Find where the given text appears and provide that cell's center as [X, Y] coordinate. 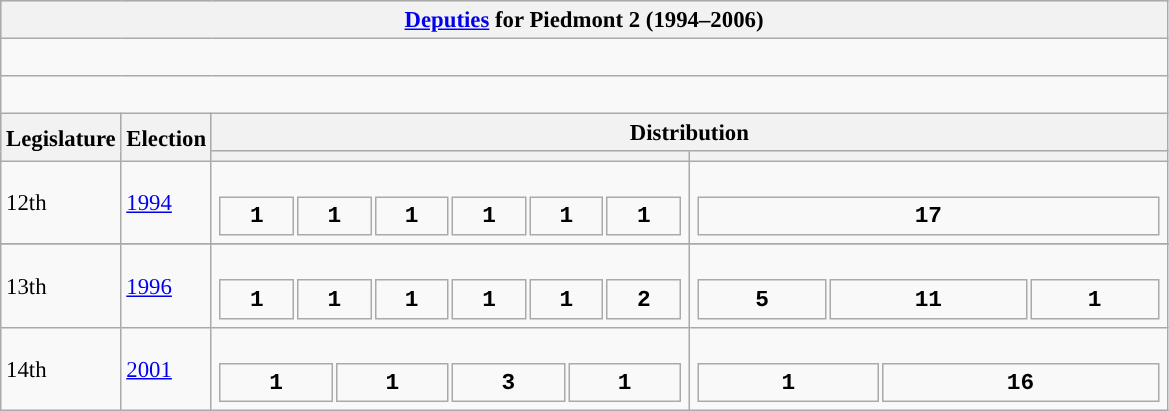
3 [508, 382]
16 [1020, 382]
1 1 3 1 [450, 368]
13th [61, 286]
11 [928, 300]
1 1 1 1 1 1 [450, 204]
1996 [166, 286]
Distribution [689, 133]
12th [61, 204]
1 1 1 1 1 2 [450, 286]
1 16 [928, 368]
14th [61, 368]
2001 [166, 368]
Legislature [61, 138]
1994 [166, 204]
2 [644, 300]
5 11 1 [928, 286]
Deputies for Piedmont 2 (1994–2006) [584, 20]
Election [166, 138]
5 [762, 300]
